Pinpoint the cell where the given text exists, returning its [x, y] midpoint coordinate. 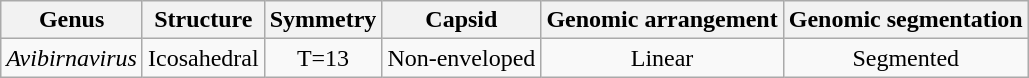
T=13 [323, 58]
Capsid [462, 20]
Icosahedral [203, 58]
Genomic segmentation [906, 20]
Segmented [906, 58]
Avibirnavirus [72, 58]
Symmetry [323, 20]
Linear [662, 58]
Genus [72, 20]
Structure [203, 20]
Genomic arrangement [662, 20]
Non-enveloped [462, 58]
